Return [x, y] of the center of cell containing provided text 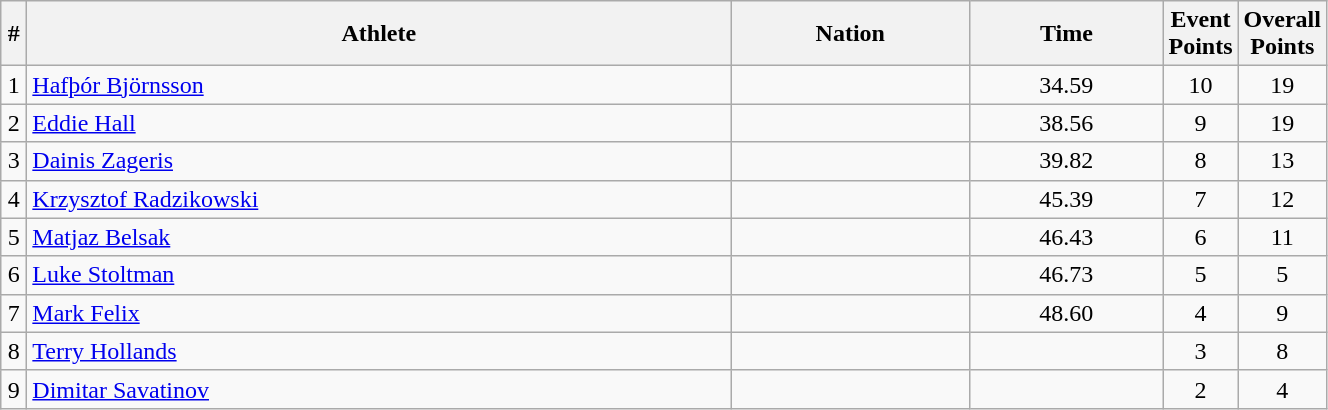
Athlete [379, 34]
Eddie Hall [379, 123]
34.59 [1066, 85]
1 [14, 85]
Mark Felix [379, 313]
Dimitar Savatinov [379, 389]
Luke Stoltman [379, 275]
Event Points [1200, 34]
38.56 [1066, 123]
10 [1200, 85]
Terry Hollands [379, 351]
Time [1066, 34]
Nation [850, 34]
39.82 [1066, 161]
45.39 [1066, 199]
13 [1282, 161]
# [14, 34]
Dainis Zageris [379, 161]
12 [1282, 199]
46.73 [1066, 275]
46.43 [1066, 237]
11 [1282, 237]
48.60 [1066, 313]
Krzysztof Radzikowski [379, 199]
Hafþór Björnsson [379, 85]
Overall Points [1282, 34]
Matjaz Belsak [379, 237]
